Output the [x, y] coordinate of the center of the cell containing the given text.  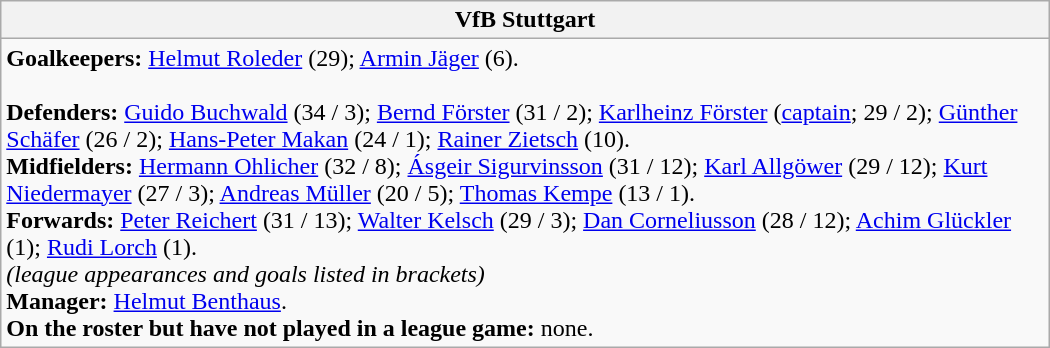
VfB Stuttgart [525, 20]
